Locate the cell with the specified text and output its [X, Y] center coordinate. 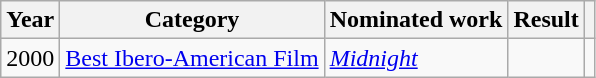
Nominated work [416, 20]
Best Ibero-American Film [192, 58]
2000 [30, 58]
Year [30, 20]
Result [546, 20]
Midnight [416, 58]
Category [192, 20]
